For the text-containing cell, return its midpoint in [x, y] coordinate format. 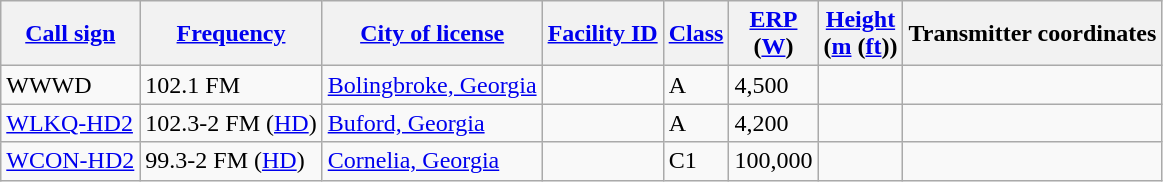
WCON-HD2 [70, 161]
102.3-2 FM (HD) [231, 123]
Facility ID [602, 34]
Transmitter coordinates [1032, 34]
C1 [696, 161]
4,200 [774, 123]
Bolingbroke, Georgia [432, 85]
ERP(W) [774, 34]
Buford, Georgia [432, 123]
4,500 [774, 85]
102.1 FM [231, 85]
WWWD [70, 85]
99.3-2 FM (HD) [231, 161]
Cornelia, Georgia [432, 161]
WLKQ-HD2 [70, 123]
Height(m (ft)) [860, 34]
100,000 [774, 161]
Class [696, 34]
Call sign [70, 34]
City of license [432, 34]
Frequency [231, 34]
